Search for the cell housing the specified text and yield its (X, Y) center coordinate. 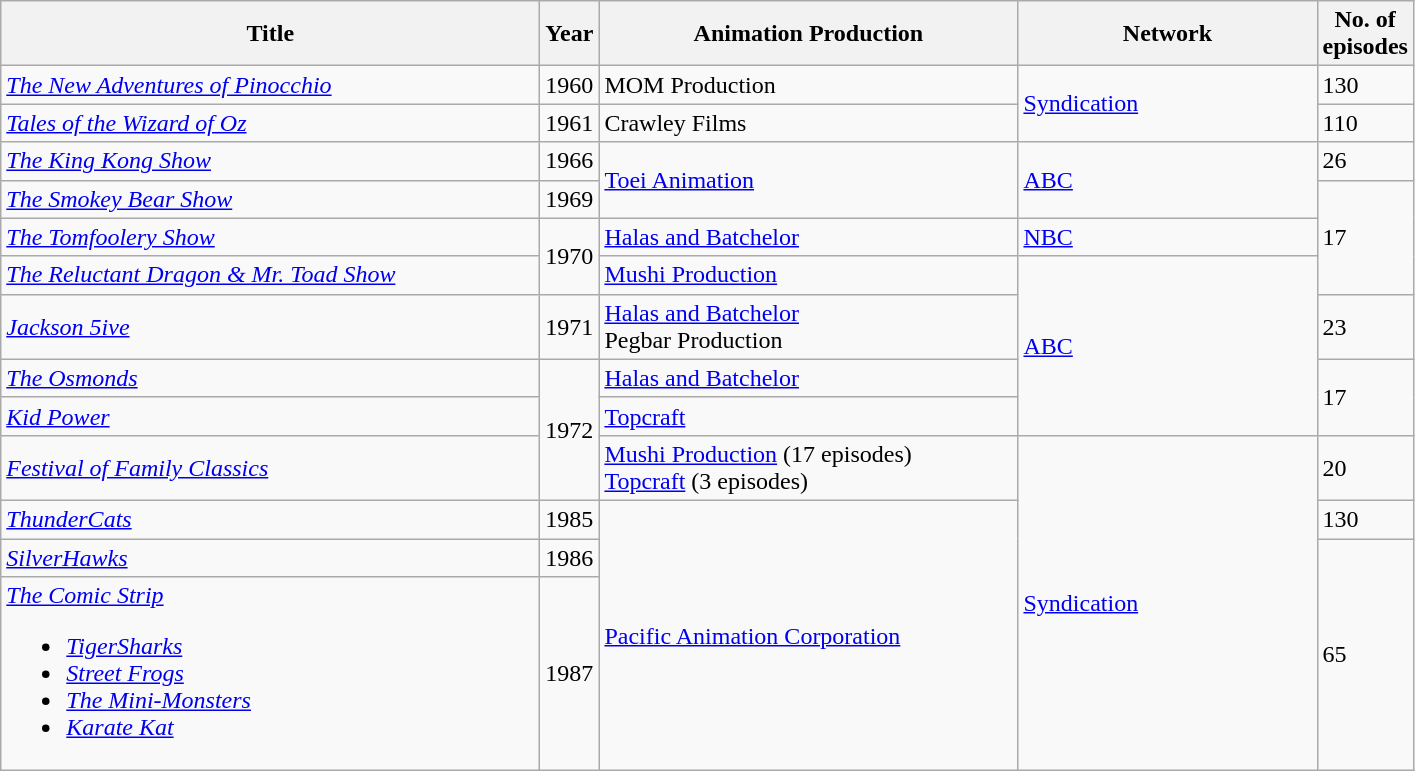
20 (1365, 468)
Jackson 5ive (270, 326)
1972 (570, 430)
1970 (570, 256)
The Comic StripTigerSharksStreet FrogsThe Mini-MonstersKarate Kat (270, 674)
Halas and BatchelorPegbar Production (808, 326)
The New Adventures of Pinocchio (270, 85)
MOM Production (808, 85)
SilverHawks (270, 557)
Year (570, 34)
ThunderCats (270, 519)
No. ofepisodes (1365, 34)
Network (1168, 34)
1971 (570, 326)
1966 (570, 161)
Mushi Production (808, 275)
1986 (570, 557)
1961 (570, 123)
Animation Production (808, 34)
26 (1365, 161)
The King Kong Show (270, 161)
1969 (570, 199)
Kid Power (270, 416)
NBC (1168, 237)
Tales of the Wizard of Oz (270, 123)
The Smokey Bear Show (270, 199)
Festival of Family Classics (270, 468)
1987 (570, 674)
65 (1365, 654)
110 (1365, 123)
The Reluctant Dragon & Mr. Toad Show (270, 275)
1960 (570, 85)
1985 (570, 519)
Mushi Production (17 episodes)Topcraft (3 episodes) (808, 468)
Pacific Animation Corporation (808, 635)
Crawley Films (808, 123)
The Tomfoolery Show (270, 237)
Topcraft (808, 416)
23 (1365, 326)
Toei Animation (808, 180)
The Osmonds (270, 378)
Title (270, 34)
